Find where the given text appears and provide that cell's center as [X, Y] coordinate. 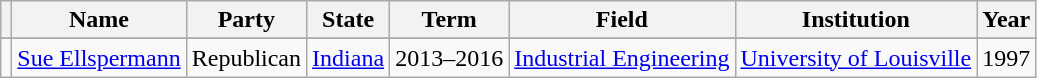
Year [1006, 20]
Institution [856, 20]
Republican [246, 58]
Sue Ellspermann [99, 58]
University of Louisville [856, 58]
Term [450, 20]
State [348, 20]
Field [622, 20]
Party [246, 20]
Industrial Engineering [622, 58]
1997 [1006, 58]
Name [99, 20]
Indiana [348, 58]
2013–2016 [450, 58]
